Identify which cell holds the provided text, then report its [x, y] central coordinate. 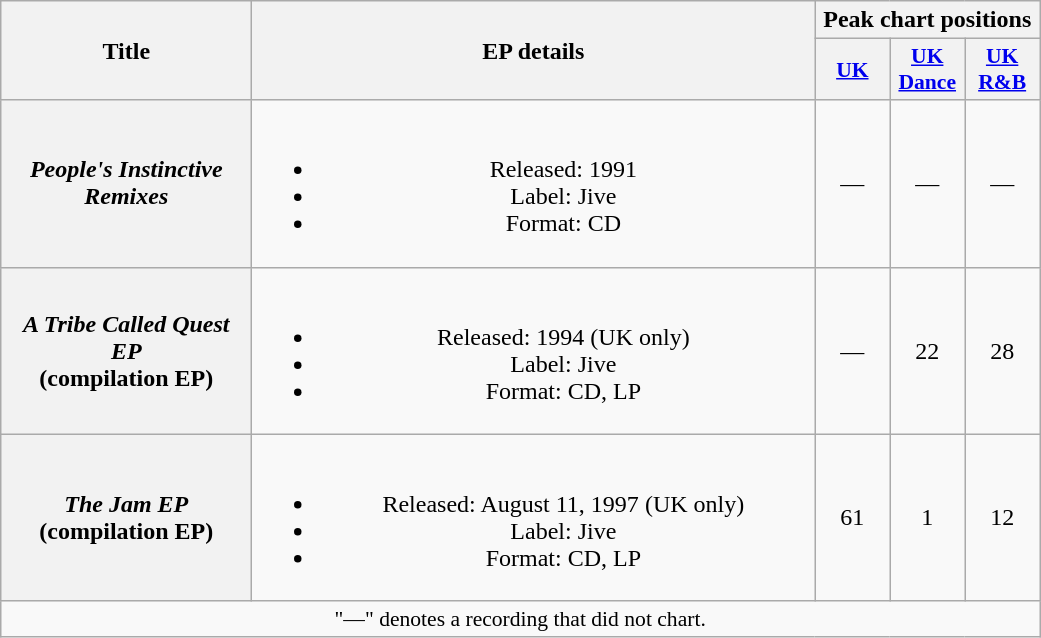
"—" denotes a recording that did not chart. [520, 619]
Released: 1994 (UK only)Label: JiveFormat: CD, LP [534, 350]
EP details [534, 50]
UK [852, 70]
Released: August 11, 1997 (UK only)Label: JiveFormat: CD, LP [534, 518]
A Tribe Called Quest EP(compilation EP) [126, 350]
Peak chart positions [928, 20]
Title [126, 50]
22 [928, 350]
61 [852, 518]
People's Instinctive Remixes [126, 184]
28 [1002, 350]
12 [1002, 518]
Released: 1991Label: JiveFormat: CD [534, 184]
The Jam EP(compilation EP) [126, 518]
UKR&B [1002, 70]
UK Dance [928, 70]
1 [928, 518]
